Return the (X, Y) coordinate for the center point of the cell that contains the specified text.  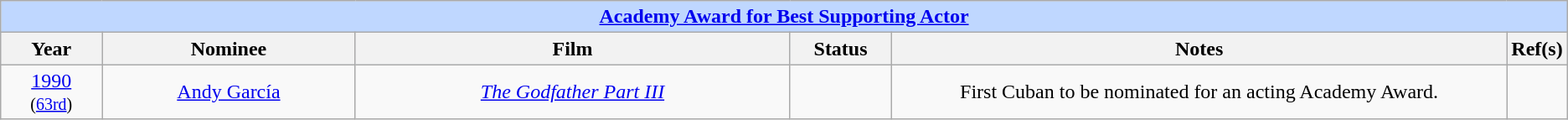
First Cuban to be nominated for an acting Academy Award. (1199, 92)
1990(63rd) (52, 92)
Film (573, 49)
The Godfather Part III (573, 92)
Andy García (229, 92)
Academy Award for Best Supporting Actor (784, 17)
Status (841, 49)
Year (52, 49)
Notes (1199, 49)
Ref(s) (1537, 49)
Nominee (229, 49)
